Locate the cell with the specified text and output its (x, y) center coordinate. 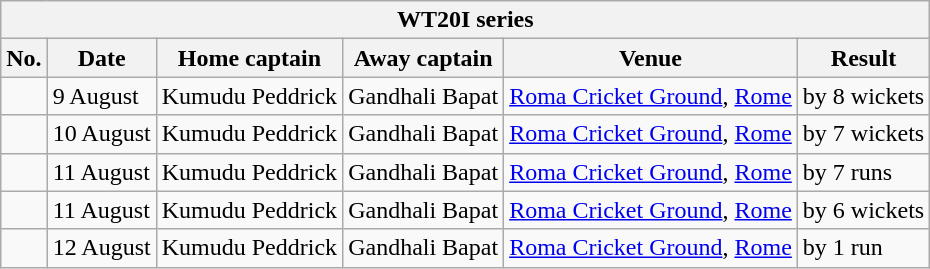
Venue (651, 58)
10 August (102, 134)
No. (24, 58)
by 1 run (863, 248)
Date (102, 58)
Result (863, 58)
WT20I series (466, 20)
by 7 runs (863, 172)
by 6 wickets (863, 210)
by 7 wickets (863, 134)
by 8 wickets (863, 96)
Home captain (249, 58)
Away captain (424, 58)
9 August (102, 96)
12 August (102, 248)
